Identify which cell holds the provided text, then report its [X, Y] central coordinate. 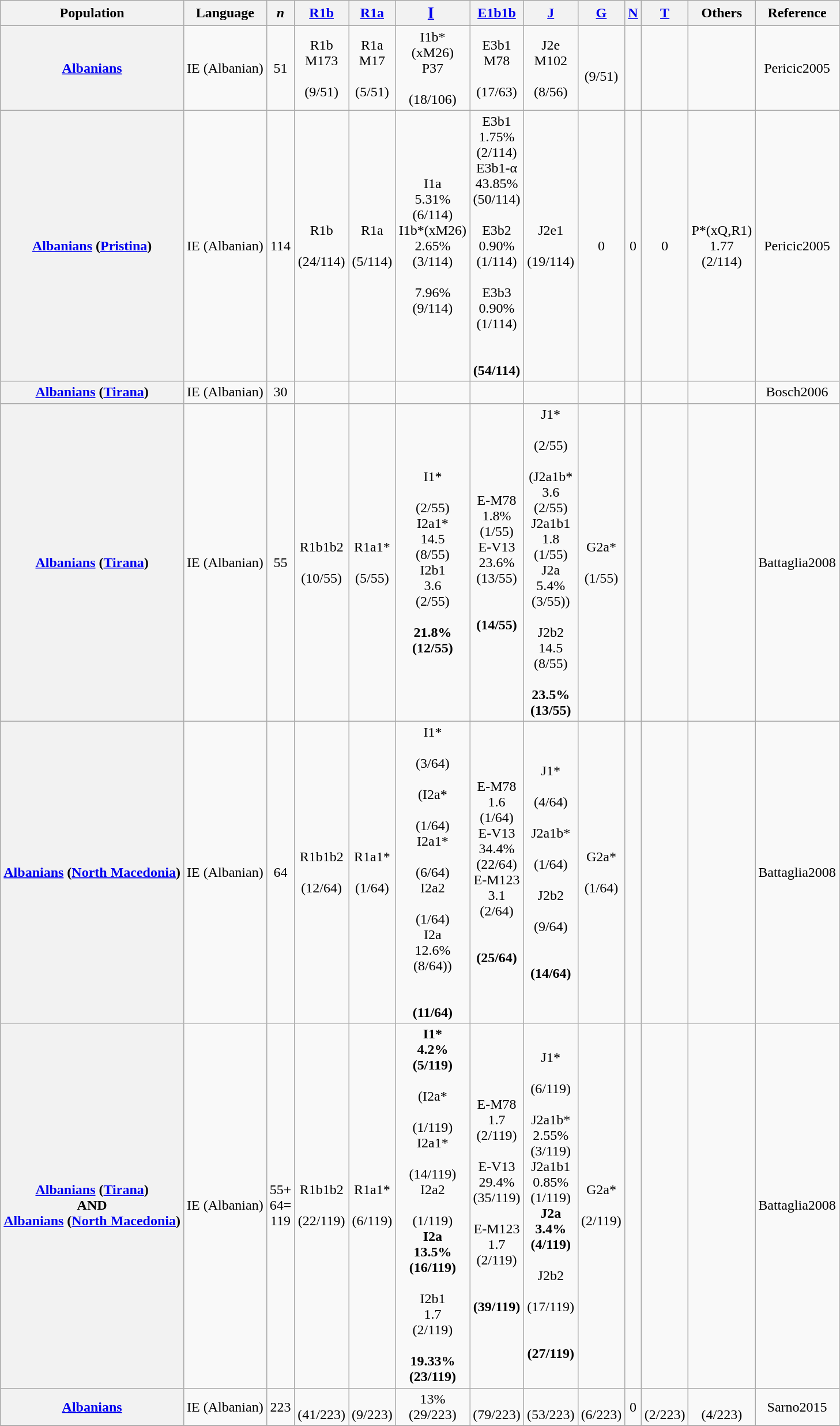
J2e1(19/114) [551, 246]
223 [280, 1406]
T [665, 13]
(4/223) [722, 1406]
R1a [372, 13]
64 [280, 872]
(2/223) [665, 1406]
(79/223) [497, 1406]
R1aM17(5/51) [372, 68]
J [551, 13]
R1b [322, 13]
G [601, 13]
114 [280, 246]
(41/223) [322, 1406]
Albanians (North Macedonia) [92, 872]
(53/223) [551, 1406]
R1b1b2(12/64) [322, 872]
J2eM102(8/56) [551, 68]
55 [280, 562]
J1*(4/64)J2a1b*(1/64)J2b2(9/64)(14/64) [551, 872]
Language [225, 13]
E1b1b [497, 13]
R1b1b2(22/119) [322, 1206]
(9/223) [372, 1406]
Albanians (Pristina) [92, 246]
R1bM173(9/51) [322, 68]
R1b1b2(10/55) [322, 562]
J1*(6/119)J2a1b*2.55%(3/119)J2a1b10.85%(1/119)J2a3.4%(4/119)J2b2(17/119)(27/119) [551, 1206]
Population [92, 13]
13%(29/223) [432, 1406]
E-M781.7(2/119)E-V1329.4%(35/119)E-M1231.7(2/119)(39/119) [497, 1206]
Others [722, 13]
R1a1*(1/64) [372, 872]
N [633, 13]
51 [280, 68]
P*(xQ,R1)1.77(2/114) [722, 246]
E3b11.75%(2/114)E3b1-α43.85%(50/114)E3b20.90%(1/114)E3b30.90%(1/114)(54/114) [497, 246]
I1b*(xM26)P37(18/106) [432, 68]
Albanians (Tirana)ANDAlbanians (North Macedonia) [92, 1206]
n [280, 13]
I1a5.31%(6/114)I1b*(xM26)2.65%(3/114)7.96%(9/114) [432, 246]
R1a1*(5/55) [372, 562]
R1a1*(6/119) [372, 1206]
I [432, 13]
G2a*(1/55) [601, 562]
E3b1M78(17/63) [497, 68]
I1*4.2%(5/119)(I2a*(1/119)I2a1*(14/119)I2a2(1/119)I2a13.5%(16/119)I2b11.7(2/119)19.33%(23/119) [432, 1206]
Reference [797, 13]
G2a*(1/64) [601, 872]
E-M781.6(1/64)E-V1334.4%(22/64)E-M1233.1(2/64)(25/64) [497, 872]
(6/223) [601, 1406]
I1*(2/55)I2a1*14.5(8/55)I2b13.6(2/55)21.8%(12/55) [432, 562]
E-M781.8%(1/55)E-V1323.6%(13/55)(14/55) [497, 562]
I1*(3/64)(I2a*(1/64)I2a1*(6/64)I2a2(1/64)I2a12.6%(8/64))(11/64) [432, 872]
(9/51) [601, 68]
Bosch2006 [797, 392]
J1*(2/55)(J2a1b*3.6(2/55)J2a1b11.8(1/55)J2a5.4%(3/55))J2b214.5(8/55)23.5%(13/55) [551, 562]
30 [280, 392]
R1b(24/114) [322, 246]
Sarno2015 [797, 1406]
55+64=119 [280, 1206]
R1a(5/114) [372, 246]
G2a*(2/119) [601, 1206]
